Determine the (x, y) coordinate at the center of the cell enclosing the given text.  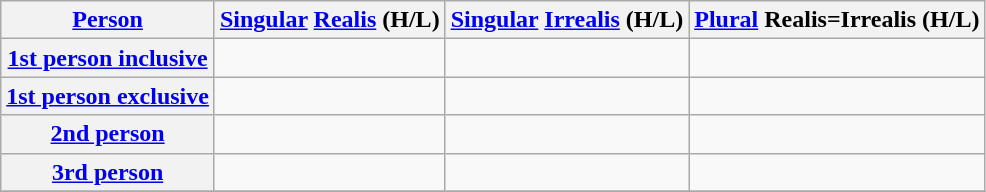
1st person inclusive (108, 58)
Singular Irrealis (H/L) (567, 20)
Plural Realis=Irrealis (H/L) (837, 20)
2nd person (108, 134)
Person (108, 20)
Singular Realis (H/L) (330, 20)
3rd person (108, 172)
1st person exclusive (108, 96)
